Detect which cell encompasses the target text, then output its (x, y) center coordinate. 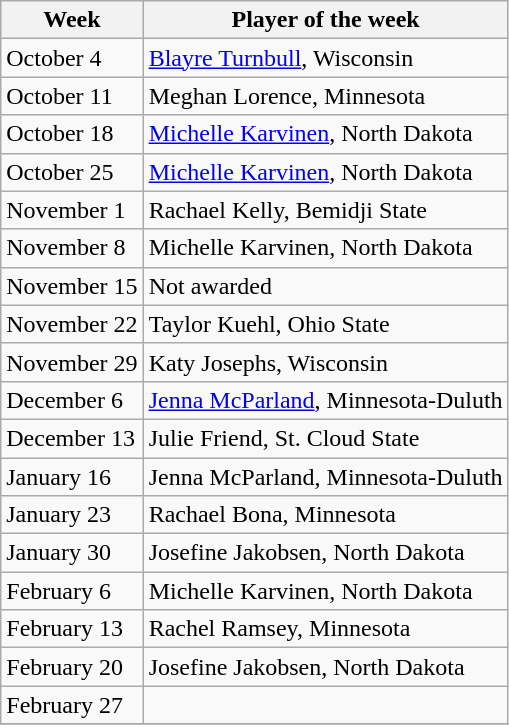
Player of the week (326, 20)
January 16 (72, 477)
Week (72, 20)
January 30 (72, 553)
December 6 (72, 400)
Katy Josephs, Wisconsin (326, 362)
Meghan Lorence, Minnesota (326, 96)
Rachael Bona, Minnesota (326, 515)
November 15 (72, 286)
December 13 (72, 438)
October 4 (72, 58)
February 13 (72, 629)
November 29 (72, 362)
Rachael Kelly, Bemidji State (326, 210)
February 20 (72, 667)
February 27 (72, 705)
Taylor Kuehl, Ohio State (326, 324)
Not awarded (326, 286)
October 18 (72, 134)
November 1 (72, 210)
November 22 (72, 324)
Julie Friend, St. Cloud State (326, 438)
Rachel Ramsey, Minnesota (326, 629)
Blayre Turnbull, Wisconsin (326, 58)
October 11 (72, 96)
November 8 (72, 248)
January 23 (72, 515)
February 6 (72, 591)
October 25 (72, 172)
